Return the (x, y) coordinate for the center point of the cell that contains the specified text.  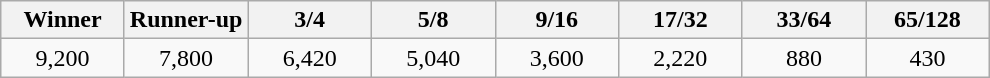
6,420 (310, 58)
880 (804, 58)
9/16 (557, 20)
33/64 (804, 20)
430 (928, 58)
5/8 (433, 20)
7,800 (186, 58)
17/32 (681, 20)
Runner-up (186, 20)
3/4 (310, 20)
9,200 (63, 58)
Winner (63, 20)
3,600 (557, 58)
2,220 (681, 58)
5,040 (433, 58)
65/128 (928, 20)
